For the text-containing cell, return its midpoint in [x, y] coordinate format. 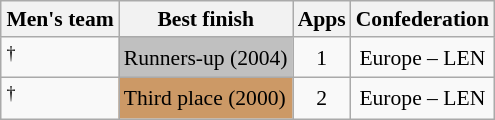
2 [322, 98]
Men's team [60, 19]
Third place (2000) [206, 98]
1 [322, 58]
Apps [322, 19]
Best finish [206, 19]
Confederation [422, 19]
Runners-up (2004) [206, 58]
